Detect which cell encompasses the target text, then output its [x, y] center coordinate. 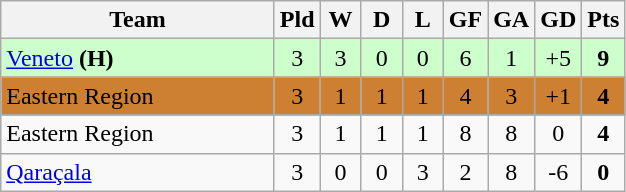
Qaraçala [138, 172]
GA [512, 20]
W [340, 20]
Veneto (H) [138, 58]
6 [465, 58]
+5 [558, 58]
GF [465, 20]
GD [558, 20]
+1 [558, 96]
-6 [558, 172]
9 [604, 58]
Pld [297, 20]
2 [465, 172]
Pts [604, 20]
L [422, 20]
Team [138, 20]
D [382, 20]
